Pinpoint the cell where the given text exists, returning its (x, y) midpoint coordinate. 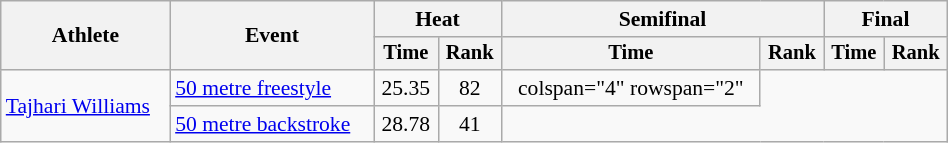
Final (886, 19)
Semifinal (662, 19)
41 (470, 124)
Tajhari Williams (86, 106)
50 metre freestyle (272, 88)
Event (272, 36)
25.35 (406, 88)
colspan="4" rowspan="2" (630, 88)
82 (470, 88)
50 metre backstroke (272, 124)
Athlete (86, 36)
Heat (438, 19)
28.78 (406, 124)
